Find where the given text appears and provide that cell's center as [x, y] coordinate. 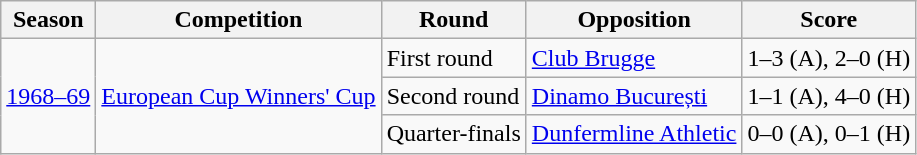
Competition [238, 20]
Season [48, 20]
Club Brugge [634, 58]
First round [454, 58]
Opposition [634, 20]
Dunfermline Athletic [634, 134]
1–1 (A), 4–0 (H) [829, 96]
Score [829, 20]
0–0 (A), 0–1 (H) [829, 134]
Round [454, 20]
European Cup Winners' Cup [238, 96]
Dinamo București [634, 96]
1–3 (A), 2–0 (H) [829, 58]
Second round [454, 96]
1968–69 [48, 96]
Quarter-finals [454, 134]
